Scan for the cell matching the given text and deliver its [X, Y] coordinate at center. 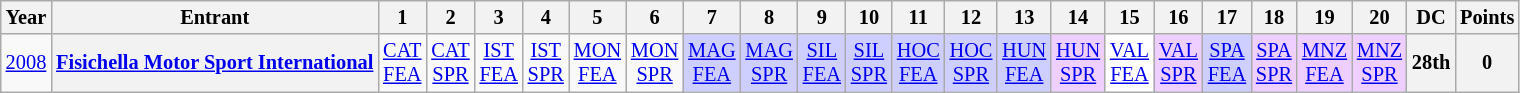
3 [499, 17]
2008 [26, 63]
MAGFEA [712, 63]
MONFEA [598, 63]
MONSPR [654, 63]
7 [712, 17]
CATFEA [402, 63]
SPAFEA [1227, 63]
VALSPR [1178, 63]
14 [1078, 17]
11 [918, 17]
12 [972, 17]
28th [1431, 63]
Year [26, 17]
19 [1324, 17]
1 [402, 17]
17 [1227, 17]
HOCFEA [918, 63]
MNZFEA [1324, 63]
2 [450, 17]
13 [1024, 17]
SPASPR [1274, 63]
HUNSPR [1078, 63]
ISTFEA [499, 63]
16 [1178, 17]
SILSPR [869, 63]
5 [598, 17]
DC [1431, 17]
ISTSPR [546, 63]
18 [1274, 17]
15 [1130, 17]
HOCSPR [972, 63]
9 [822, 17]
6 [654, 17]
Entrant [214, 17]
SILFEA [822, 63]
10 [869, 17]
MAGSPR [768, 63]
Points [1487, 17]
VALFEA [1130, 63]
HUNFEA [1024, 63]
MNZSPR [1380, 63]
CATSPR [450, 63]
0 [1487, 63]
8 [768, 17]
Fisichella Motor Sport International [214, 63]
4 [546, 17]
20 [1380, 17]
